Extract the [X, Y] coordinate from the center of the cell holding the provided text.  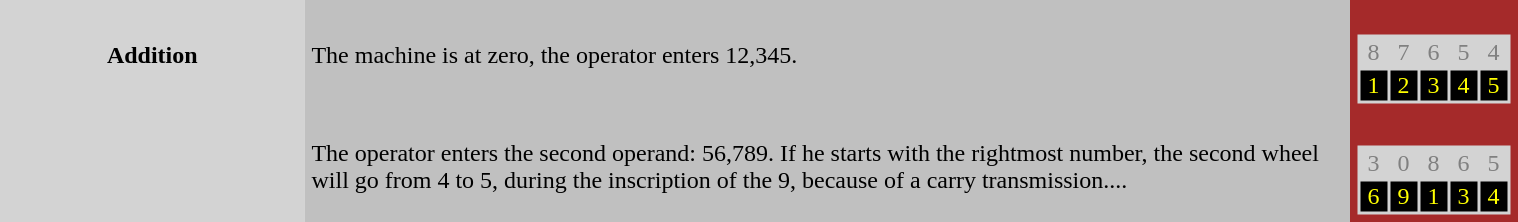
3 0 8 6 5 6 9 1 3 4 [1433, 166]
Addition [152, 56]
2 [1404, 85]
8 7 6 5 4 1 2 3 4 5 [1433, 56]
0 [1404, 163]
The machine is at zero, the operator enters 12,345. [826, 56]
9 [1404, 197]
7 [1404, 53]
